Output the (x, y) coordinate of the center of the cell containing the given text.  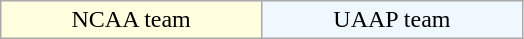
UAAP team (392, 20)
NCAA team (132, 20)
